For the text-containing cell, return its midpoint in [X, Y] coordinate format. 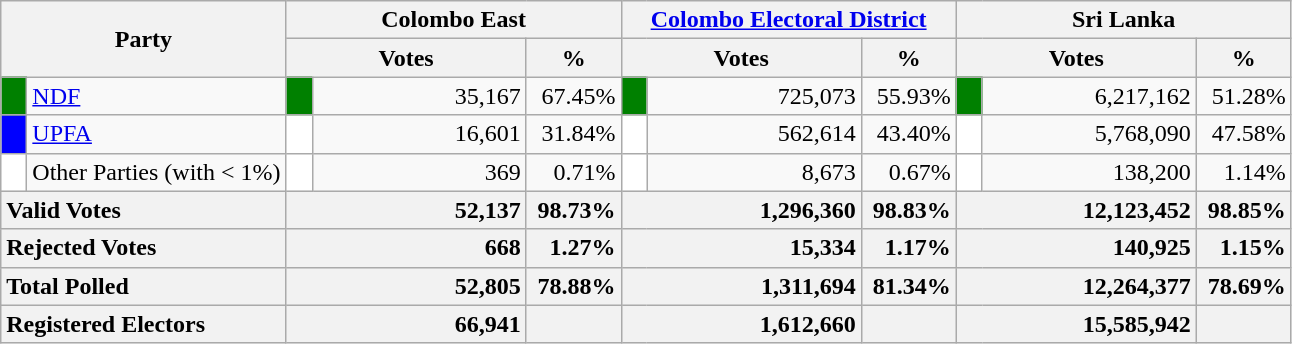
78.88% [574, 286]
67.45% [574, 96]
81.34% [908, 286]
725,073 [754, 96]
0.67% [908, 172]
Colombo East [454, 20]
UPFA [156, 134]
Total Polled [144, 286]
Other Parties (with < 1%) [156, 172]
1.14% [1244, 172]
138,200 [1089, 172]
Valid Votes [144, 210]
140,925 [1076, 248]
52,805 [406, 286]
1.15% [1244, 248]
1,296,360 [741, 210]
12,264,377 [1076, 286]
78.69% [1244, 286]
1,612,660 [741, 324]
66,941 [406, 324]
5,768,090 [1089, 134]
Party [144, 39]
55.93% [908, 96]
43.40% [908, 134]
16,601 [419, 134]
562,614 [754, 134]
Registered Electors [144, 324]
51.28% [1244, 96]
668 [406, 248]
Rejected Votes [144, 248]
Colombo Electoral District [788, 20]
35,167 [419, 96]
1.17% [908, 248]
98.73% [574, 210]
Sri Lanka [1124, 20]
1,311,694 [741, 286]
1.27% [574, 248]
31.84% [574, 134]
52,137 [406, 210]
15,585,942 [1076, 324]
12,123,452 [1076, 210]
98.85% [1244, 210]
369 [419, 172]
47.58% [1244, 134]
15,334 [741, 248]
NDF [156, 96]
0.71% [574, 172]
8,673 [754, 172]
6,217,162 [1089, 96]
98.83% [908, 210]
